Pinpoint the cell where the given text exists, returning its [X, Y] midpoint coordinate. 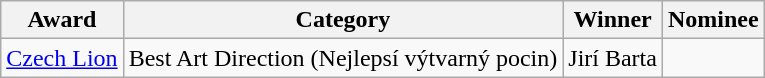
Award [62, 20]
Best Art Direction (Nejlepsí výtvarný pocin) [343, 58]
Winner [613, 20]
Jirí Barta [613, 58]
Czech Lion [62, 58]
Nominee [713, 20]
Category [343, 20]
